For the text-containing cell, return its midpoint in (X, Y) coordinate format. 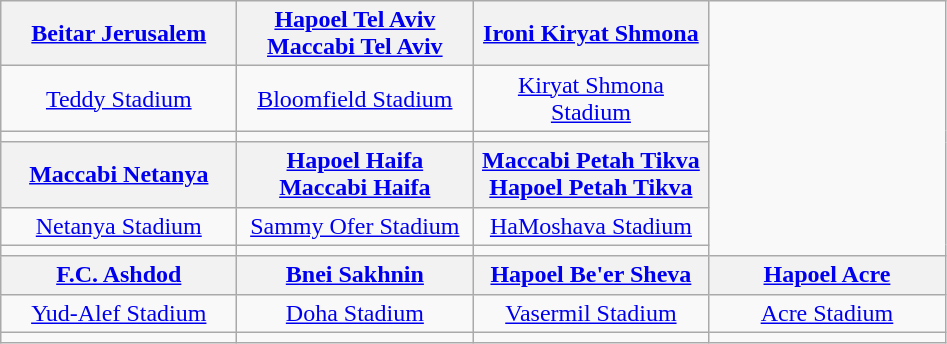
Yud-Alef Stadium (119, 313)
Bnei Sakhnin (355, 275)
Doha Stadium (355, 313)
Hapoel Tel Aviv Maccabi Tel Aviv (355, 34)
Hapoel Haifa Maccabi Haifa (355, 174)
Maccabi Netanya (119, 174)
Beitar Jerusalem (119, 34)
Vasermil Stadium (591, 313)
Hapoel Be'er Sheva (591, 275)
F.C. Ashdod (119, 275)
Netanya Stadium (119, 226)
Bloomfield Stadium (355, 98)
Maccabi Petah Tikva Hapoel Petah Tikva (591, 174)
Kiryat Shmona Stadium (591, 98)
Acre Stadium (827, 313)
Ironi Kiryat Shmona (591, 34)
Teddy Stadium (119, 98)
Sammy Ofer Stadium (355, 226)
Hapoel Acre (827, 275)
HaMoshava Stadium (591, 226)
